Detect which cell encompasses the target text, then output its (X, Y) center coordinate. 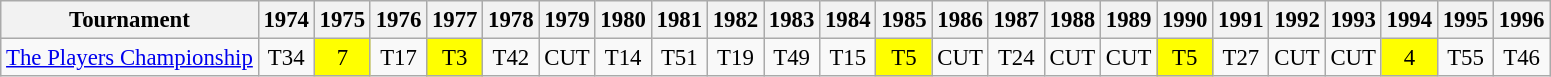
T17 (398, 58)
1987 (1016, 20)
1979 (567, 20)
1974 (286, 20)
1976 (398, 20)
1994 (1409, 20)
1982 (735, 20)
1975 (342, 20)
T34 (286, 58)
1985 (904, 20)
T42 (511, 58)
T27 (1241, 58)
1991 (1241, 20)
1984 (848, 20)
1980 (623, 20)
T24 (1016, 58)
T46 (1522, 58)
1992 (1297, 20)
1993 (1353, 20)
1983 (792, 20)
Tournament (130, 20)
1995 (1465, 20)
T15 (848, 58)
1990 (1185, 20)
1988 (1072, 20)
1996 (1522, 20)
4 (1409, 58)
1978 (511, 20)
T55 (1465, 58)
T51 (679, 58)
T14 (623, 58)
The Players Championship (130, 58)
1981 (679, 20)
1989 (1128, 20)
T3 (455, 58)
T19 (735, 58)
1986 (960, 20)
7 (342, 58)
1977 (455, 20)
T49 (792, 58)
